Capture the cell that displays the provided text and extract its (X, Y) central coordinate. 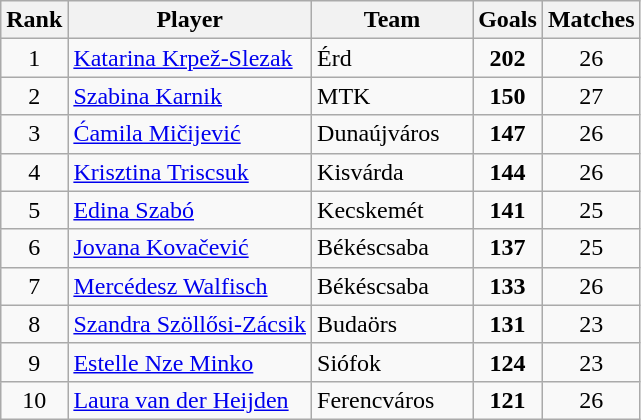
202 (508, 58)
Dunaújváros (392, 134)
Mercédesz Walfisch (190, 286)
27 (591, 96)
Goals (508, 20)
Team (392, 20)
10 (34, 400)
Érd (392, 58)
Siófok (392, 362)
3 (34, 134)
8 (34, 324)
Katarina Krpež-Slezak (190, 58)
150 (508, 96)
Edina Szabó (190, 210)
Laura van der Heijden (190, 400)
Matches (591, 20)
4 (34, 172)
9 (34, 362)
Szandra Szöllősi-Zácsik (190, 324)
Kecskemét (392, 210)
2 (34, 96)
144 (508, 172)
Krisztina Triscsuk (190, 172)
124 (508, 362)
1 (34, 58)
131 (508, 324)
133 (508, 286)
121 (508, 400)
Estelle Nze Minko (190, 362)
Ćamila Mičijević (190, 134)
Jovana Kovačević (190, 248)
Ferencváros (392, 400)
137 (508, 248)
MTK (392, 96)
Player (190, 20)
147 (508, 134)
5 (34, 210)
Budaörs (392, 324)
Szabina Karnik (190, 96)
7 (34, 286)
Kisvárda (392, 172)
6 (34, 248)
Rank (34, 20)
141 (508, 210)
